From the cell containing the given text, extract its center point as (x, y) coordinate. 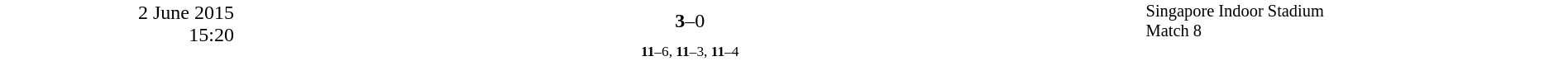
3–0 (690, 21)
Singapore Indoor StadiumMatch 8 (1356, 21)
11–6, 11–3, 11–4 (690, 51)
2 June 201515:20 (117, 30)
